From the cell containing the given text, extract its center point as (x, y) coordinate. 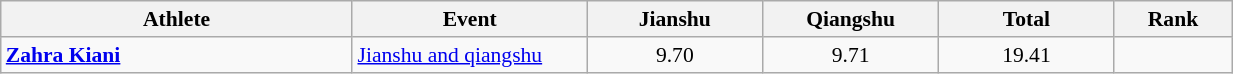
9.71 (851, 55)
Total (1027, 19)
9.70 (675, 55)
Zahra Kiani (177, 55)
Event (469, 19)
19.41 (1027, 55)
Athlete (177, 19)
Qiangshu (851, 19)
Rank (1172, 19)
Jianshu (675, 19)
Jianshu and qiangshu (469, 55)
